Locate the cell with the specified text and output its (X, Y) center coordinate. 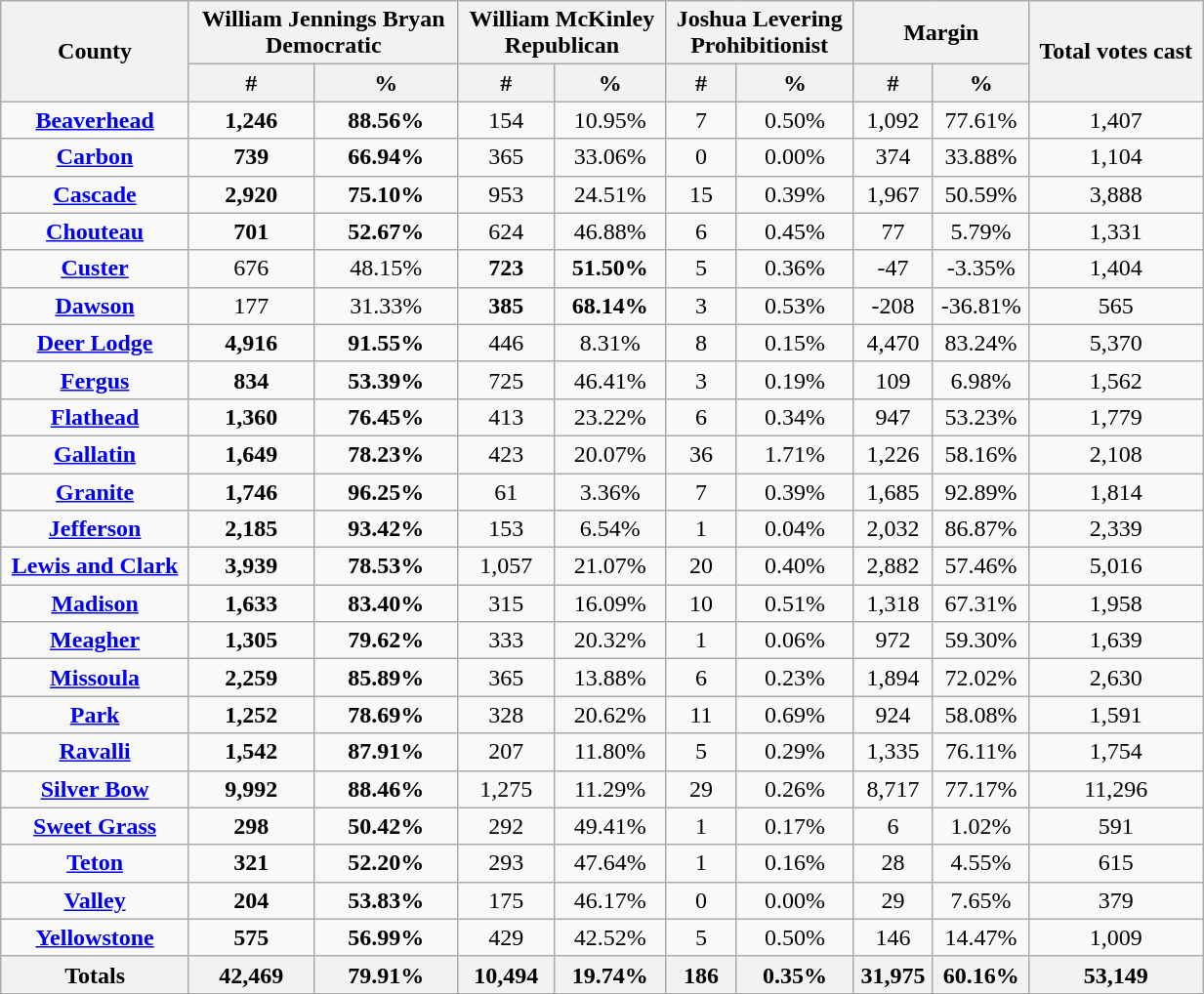
953 (506, 194)
20.62% (610, 715)
153 (506, 529)
13.88% (610, 678)
429 (506, 937)
57.46% (980, 566)
207 (506, 752)
1,246 (251, 120)
42,469 (251, 974)
87.91% (386, 752)
1,009 (1116, 937)
93.42% (386, 529)
0.15% (795, 343)
0.06% (795, 641)
Valley (96, 900)
50.59% (980, 194)
Chouteau (96, 231)
77.61% (980, 120)
-208 (893, 306)
1,331 (1116, 231)
1,754 (1116, 752)
1,779 (1116, 417)
5,370 (1116, 343)
4.55% (980, 863)
68.14% (610, 306)
9,992 (251, 789)
46.17% (610, 900)
8.31% (610, 343)
723 (506, 269)
79.62% (386, 641)
Fergus (96, 380)
298 (251, 826)
Silver Bow (96, 789)
78.53% (386, 566)
47.64% (610, 863)
77.17% (980, 789)
1,894 (893, 678)
20.07% (610, 454)
3.36% (610, 491)
8,717 (893, 789)
85.89% (386, 678)
16.09% (610, 603)
53.83% (386, 900)
52.67% (386, 231)
21.07% (610, 566)
1,057 (506, 566)
1,591 (1116, 715)
53,149 (1116, 974)
175 (506, 900)
46.88% (610, 231)
49.41% (610, 826)
2,108 (1116, 454)
79.91% (386, 974)
701 (251, 231)
-36.81% (980, 306)
77 (893, 231)
10 (701, 603)
Park (96, 715)
1,104 (1116, 157)
Joshua LeveringProhibitionist (760, 33)
423 (506, 454)
154 (506, 120)
413 (506, 417)
565 (1116, 306)
374 (893, 157)
0.35% (795, 974)
88.56% (386, 120)
Dawson (96, 306)
446 (506, 343)
31.33% (386, 306)
292 (506, 826)
76.11% (980, 752)
328 (506, 715)
1,360 (251, 417)
Cascade (96, 194)
293 (506, 863)
1,305 (251, 641)
48.15% (386, 269)
-3.35% (980, 269)
1,746 (251, 491)
Madison (96, 603)
0.53% (795, 306)
11.29% (610, 789)
33.88% (980, 157)
Total votes cast (1116, 51)
86.87% (980, 529)
56.99% (386, 937)
51.50% (610, 269)
William McKinleyRepublican (562, 33)
5,016 (1116, 566)
Ravalli (96, 752)
1,275 (506, 789)
0.16% (795, 863)
83.24% (980, 343)
0.19% (795, 380)
Granite (96, 491)
1,649 (251, 454)
24.51% (610, 194)
46.41% (610, 380)
Beaverhead (96, 120)
20 (701, 566)
Teton (96, 863)
2,339 (1116, 529)
15 (701, 194)
0.29% (795, 752)
William Jennings BryanDemocratic (323, 33)
1,685 (893, 491)
10,494 (506, 974)
10.95% (610, 120)
1,335 (893, 752)
4,916 (251, 343)
31,975 (893, 974)
Deer Lodge (96, 343)
624 (506, 231)
92.89% (980, 491)
725 (506, 380)
1.71% (795, 454)
615 (1116, 863)
1.02% (980, 826)
Jefferson (96, 529)
Lewis and Clark (96, 566)
0.51% (795, 603)
1,226 (893, 454)
739 (251, 157)
0.04% (795, 529)
58.08% (980, 715)
Totals (96, 974)
385 (506, 306)
60.16% (980, 974)
96.25% (386, 491)
1,562 (1116, 380)
Meagher (96, 641)
109 (893, 380)
11.80% (610, 752)
91.55% (386, 343)
53.39% (386, 380)
6.54% (610, 529)
58.16% (980, 454)
59.30% (980, 641)
3,888 (1116, 194)
Margin (941, 33)
321 (251, 863)
County (96, 51)
2,882 (893, 566)
Flathead (96, 417)
78.69% (386, 715)
Carbon (96, 157)
11,296 (1116, 789)
315 (506, 603)
2,920 (251, 194)
75.10% (386, 194)
50.42% (386, 826)
67.31% (980, 603)
Sweet Grass (96, 826)
0.69% (795, 715)
591 (1116, 826)
36 (701, 454)
Gallatin (96, 454)
1,958 (1116, 603)
72.02% (980, 678)
66.94% (386, 157)
7.65% (980, 900)
0.23% (795, 678)
1,404 (1116, 269)
61 (506, 491)
2,185 (251, 529)
1,542 (251, 752)
146 (893, 937)
1,639 (1116, 641)
333 (506, 641)
Missoula (96, 678)
20.32% (610, 641)
2,032 (893, 529)
23.22% (610, 417)
575 (251, 937)
8 (701, 343)
4,470 (893, 343)
676 (251, 269)
5.79% (980, 231)
204 (251, 900)
924 (893, 715)
1,318 (893, 603)
1,814 (1116, 491)
19.74% (610, 974)
-47 (893, 269)
6.98% (980, 380)
0.34% (795, 417)
1,252 (251, 715)
1,967 (893, 194)
379 (1116, 900)
186 (701, 974)
11 (701, 715)
2,259 (251, 678)
0.40% (795, 566)
14.47% (980, 937)
52.20% (386, 863)
2,630 (1116, 678)
Yellowstone (96, 937)
834 (251, 380)
0.17% (795, 826)
0.26% (795, 789)
3,939 (251, 566)
53.23% (980, 417)
78.23% (386, 454)
42.52% (610, 937)
947 (893, 417)
1,407 (1116, 120)
1,092 (893, 120)
83.40% (386, 603)
88.46% (386, 789)
0.36% (795, 269)
Custer (96, 269)
33.06% (610, 157)
28 (893, 863)
0.45% (795, 231)
76.45% (386, 417)
177 (251, 306)
972 (893, 641)
1,633 (251, 603)
